Output the [X, Y] coordinate of the center of the cell containing the given text.  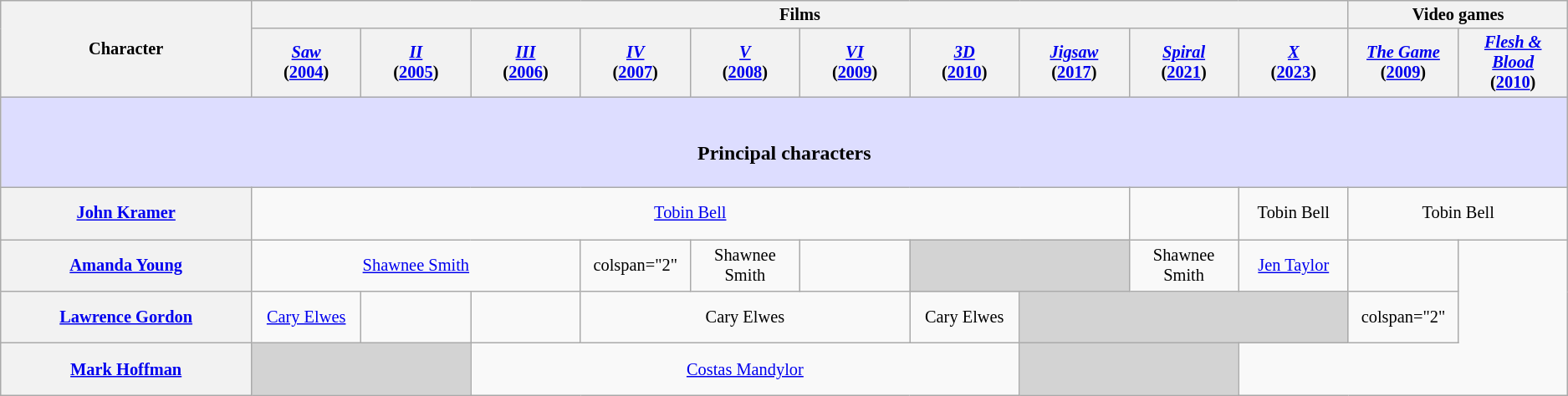
Lawrence Gordon [126, 317]
Spiral(2021) [1184, 63]
Jigsaw(2017) [1074, 63]
III(2006) [525, 63]
Saw(2004) [306, 63]
V(2008) [744, 63]
Amanda Young [126, 265]
IV(2007) [636, 63]
Films [800, 14]
Mark Hoffman [126, 368]
3D(2010) [965, 63]
Costas Mandylor [745, 368]
II(2005) [416, 63]
Jen Taylor [1293, 265]
The Game(2009) [1403, 63]
Principal characters [784, 142]
X(2023) [1293, 63]
VI(2009) [855, 63]
Video games [1458, 14]
John Kramer [126, 213]
Character [126, 48]
Flesh & Blood(2010) [1514, 63]
